Return the (X, Y) coordinate for the center point of the cell that contains the specified text.  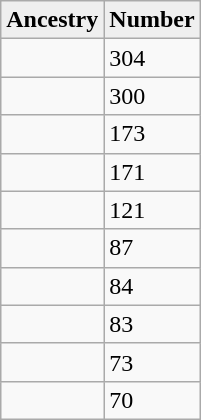
Number (152, 20)
Ancestry (52, 20)
173 (152, 134)
84 (152, 286)
70 (152, 400)
73 (152, 362)
87 (152, 248)
121 (152, 210)
304 (152, 58)
83 (152, 324)
171 (152, 172)
300 (152, 96)
